Detect which cell encompasses the target text, then output its (x, y) center coordinate. 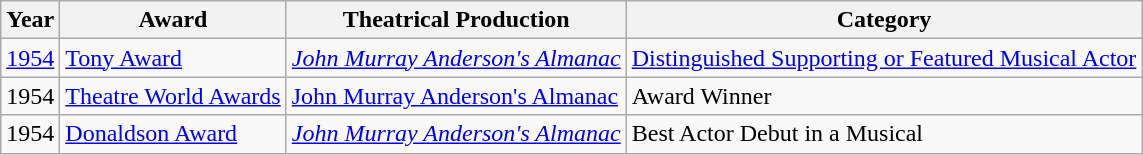
Award Winner (884, 96)
Year (30, 20)
Tony Award (173, 58)
Donaldson Award (173, 134)
Distinguished Supporting or Featured Musical Actor (884, 58)
Category (884, 20)
Award (173, 20)
Best Actor Debut in a Musical (884, 134)
Theatre World Awards (173, 96)
Theatrical Production (456, 20)
